Detect which cell encompasses the target text, then output its [x, y] center coordinate. 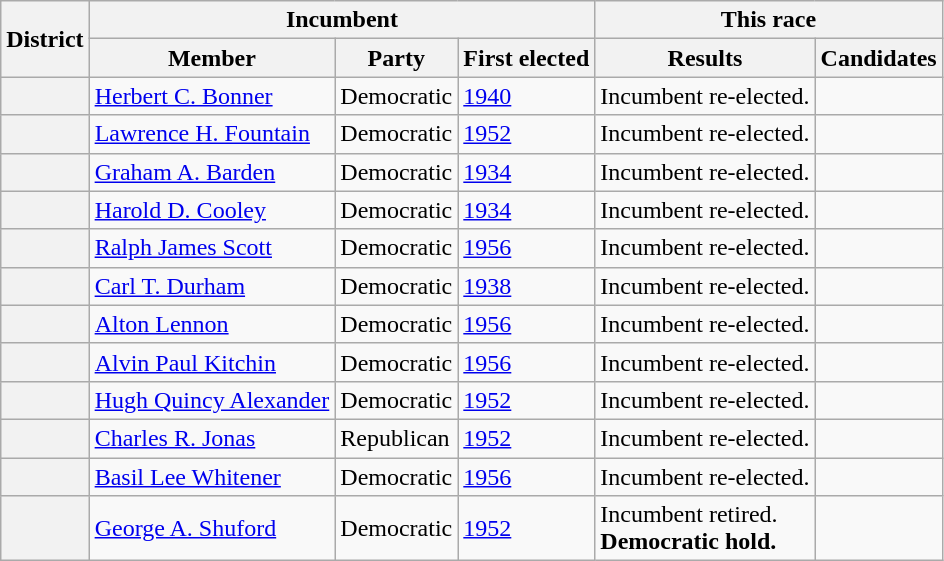
Republican [396, 438]
Basil Lee Whitener [212, 477]
First elected [526, 58]
Hugh Quincy Alexander [212, 400]
Ralph James Scott [212, 248]
District [45, 39]
This race [768, 20]
Alvin Paul Kitchin [212, 362]
Party [396, 58]
Harold D. Cooley [212, 210]
1940 [526, 96]
Charles R. Jonas [212, 438]
Incumbent [342, 20]
Results [705, 58]
Member [212, 58]
Carl T. Durham [212, 286]
Incumbent retired.Democratic hold. [705, 528]
Herbert C. Bonner [212, 96]
Lawrence H. Fountain [212, 134]
George A. Shuford [212, 528]
Alton Lennon [212, 324]
Graham A. Barden [212, 172]
1938 [526, 286]
Candidates [878, 58]
